Return the [x, y] coordinate for the center point of the cell that contains the specified text.  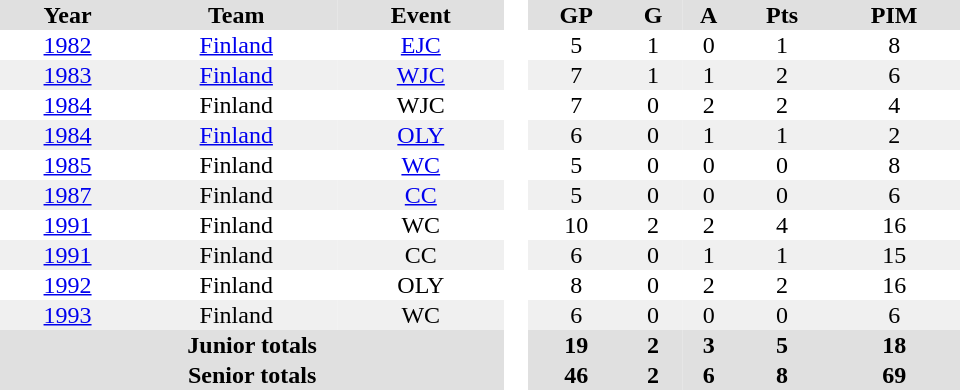
15 [894, 255]
10 [576, 225]
18 [894, 345]
A [709, 15]
1987 [68, 195]
1985 [68, 165]
Pts [782, 15]
69 [894, 375]
1993 [68, 315]
Team [236, 15]
PIM [894, 15]
Senior totals [252, 375]
G [652, 15]
1983 [68, 75]
46 [576, 375]
Event [420, 15]
GP [576, 15]
3 [709, 345]
Year [68, 15]
1982 [68, 45]
EJC [420, 45]
1992 [68, 285]
Junior totals [252, 345]
19 [576, 345]
